Capture the cell that displays the provided text and extract its [x, y] central coordinate. 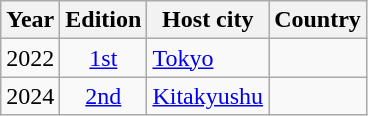
Year [30, 20]
2022 [30, 58]
Edition [104, 20]
1st [104, 58]
Host city [208, 20]
Tokyo [208, 58]
Kitakyushu [208, 96]
2024 [30, 96]
2nd [104, 96]
Country [318, 20]
